Provide the [x, y] coordinate of the cell's center where the given text is located.  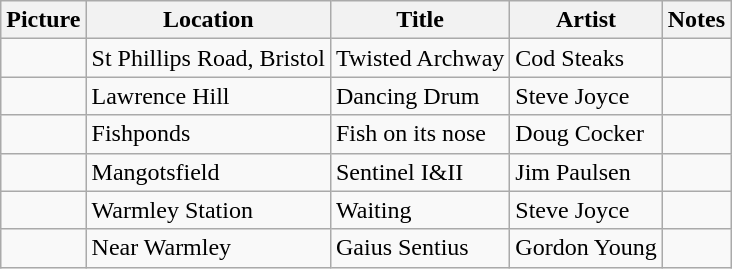
Notes [696, 20]
Artist [586, 20]
Cod Steaks [586, 58]
Warmley Station [208, 210]
Near Warmley [208, 248]
Gordon Young [586, 248]
Twisted Archway [420, 58]
Picture [44, 20]
St Phillips Road, Bristol [208, 58]
Title [420, 20]
Sentinel I&II [420, 172]
Jim Paulsen [586, 172]
Fishponds [208, 134]
Doug Cocker [586, 134]
Fish on its nose [420, 134]
Location [208, 20]
Waiting [420, 210]
Lawrence Hill [208, 96]
Mangotsfield [208, 172]
Dancing Drum [420, 96]
Gaius Sentius [420, 248]
